Return the (x, y) coordinate for the center point of the cell that contains the specified text.  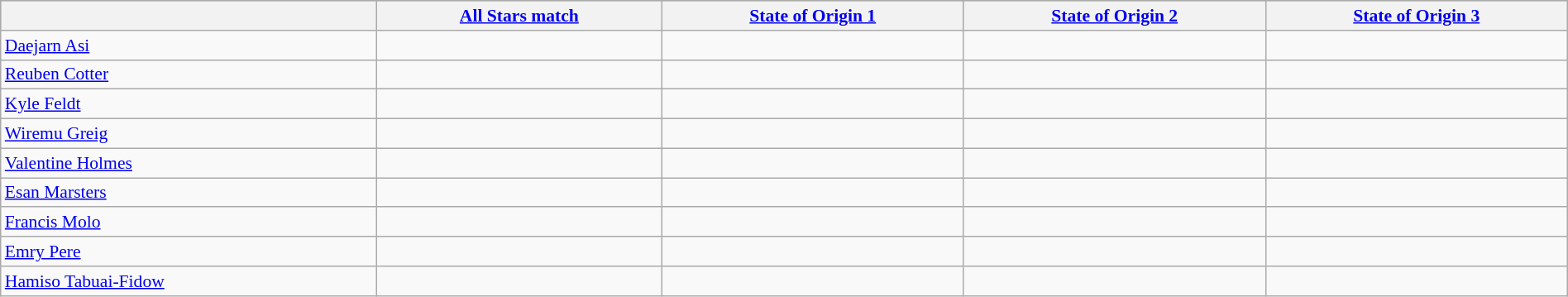
Hamiso Tabuai-Fidow (189, 281)
State of Origin 1 (812, 16)
Esan Marsters (189, 193)
Kyle Feldt (189, 104)
Daejarn Asi (189, 46)
Valentine Holmes (189, 163)
Francis Molo (189, 223)
State of Origin 3 (1416, 16)
Reuben Cotter (189, 74)
Emry Pere (189, 251)
Wiremu Greig (189, 134)
All Stars match (519, 16)
State of Origin 2 (1115, 16)
